Return the [X, Y] coordinate for the center point of the cell that contains the specified text.  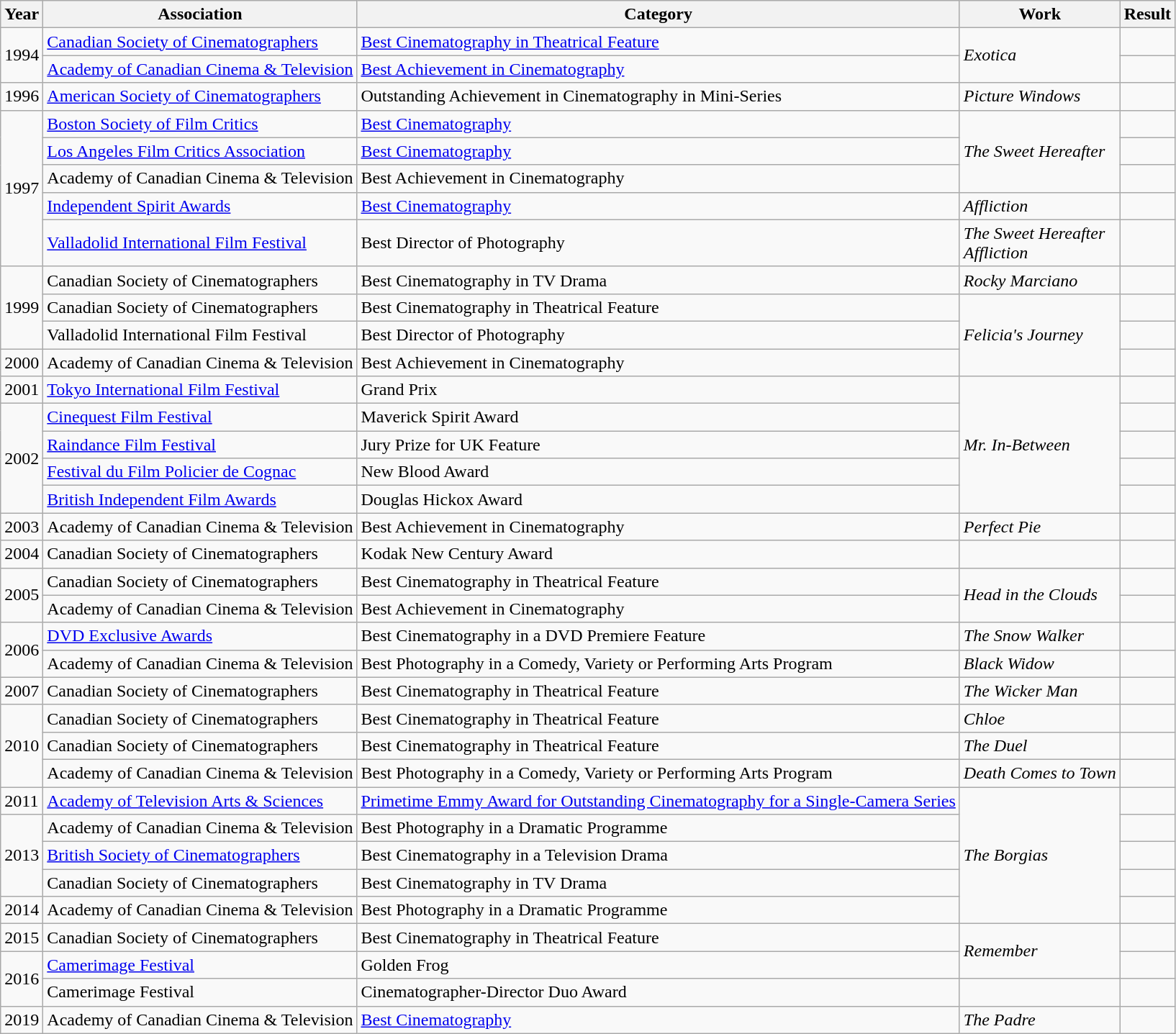
Result [1147, 14]
2000 [22, 362]
Maverick Spirit Award [658, 417]
2004 [22, 554]
American Society of Cinematographers [200, 96]
2002 [22, 458]
Kodak New Century Award [658, 554]
Chloe [1039, 718]
The Sweet HereafterAffliction [1039, 243]
Academy of Television Arts & Sciences [200, 801]
DVD Exclusive Awards [200, 636]
Year [22, 14]
Tokyo International Film Festival [200, 390]
Exotica [1039, 55]
2011 [22, 801]
1997 [22, 189]
The Wicker Man [1039, 691]
Remember [1039, 951]
Festival du Film Policier de Cognac [200, 472]
Black Widow [1039, 663]
Los Angeles Film Critics Association [200, 151]
British Society of Cinematographers [200, 856]
1999 [22, 307]
Douglas Hickox Award [658, 499]
The Sweet Hereafter [1039, 151]
Rocky Marciano [1039, 280]
Affliction [1039, 206]
2013 [22, 856]
Perfect Pie [1039, 527]
Jury Prize for UK Feature [658, 445]
2014 [22, 910]
Best Cinematography in a Television Drama [658, 856]
Cinematographer-Director Duo Award [658, 992]
Golden Frog [658, 965]
The Borgias [1039, 856]
Best Cinematography in a DVD Premiere Feature [658, 636]
2005 [22, 595]
Death Comes to Town [1039, 773]
Association [200, 14]
Raindance Film Festival [200, 445]
Picture Windows [1039, 96]
New Blood Award [658, 472]
1994 [22, 55]
2006 [22, 650]
Independent Spirit Awards [200, 206]
2010 [22, 745]
Head in the Clouds [1039, 595]
1996 [22, 96]
The Padre [1039, 1020]
Mr. In-Between [1039, 445]
Felicia's Journey [1039, 335]
Cinequest Film Festival [200, 417]
Boston Society of Film Critics [200, 124]
The Duel [1039, 745]
2016 [22, 979]
2001 [22, 390]
2007 [22, 691]
The Snow Walker [1039, 636]
Outstanding Achievement in Cinematography in Mini-Series [658, 96]
British Independent Film Awards [200, 499]
Work [1039, 14]
2003 [22, 527]
2015 [22, 938]
Grand Prix [658, 390]
Category [658, 14]
2019 [22, 1020]
Primetime Emmy Award for Outstanding Cinematography for a Single-Camera Series [658, 801]
